From the cell containing the given text, extract its center point as [x, y] coordinate. 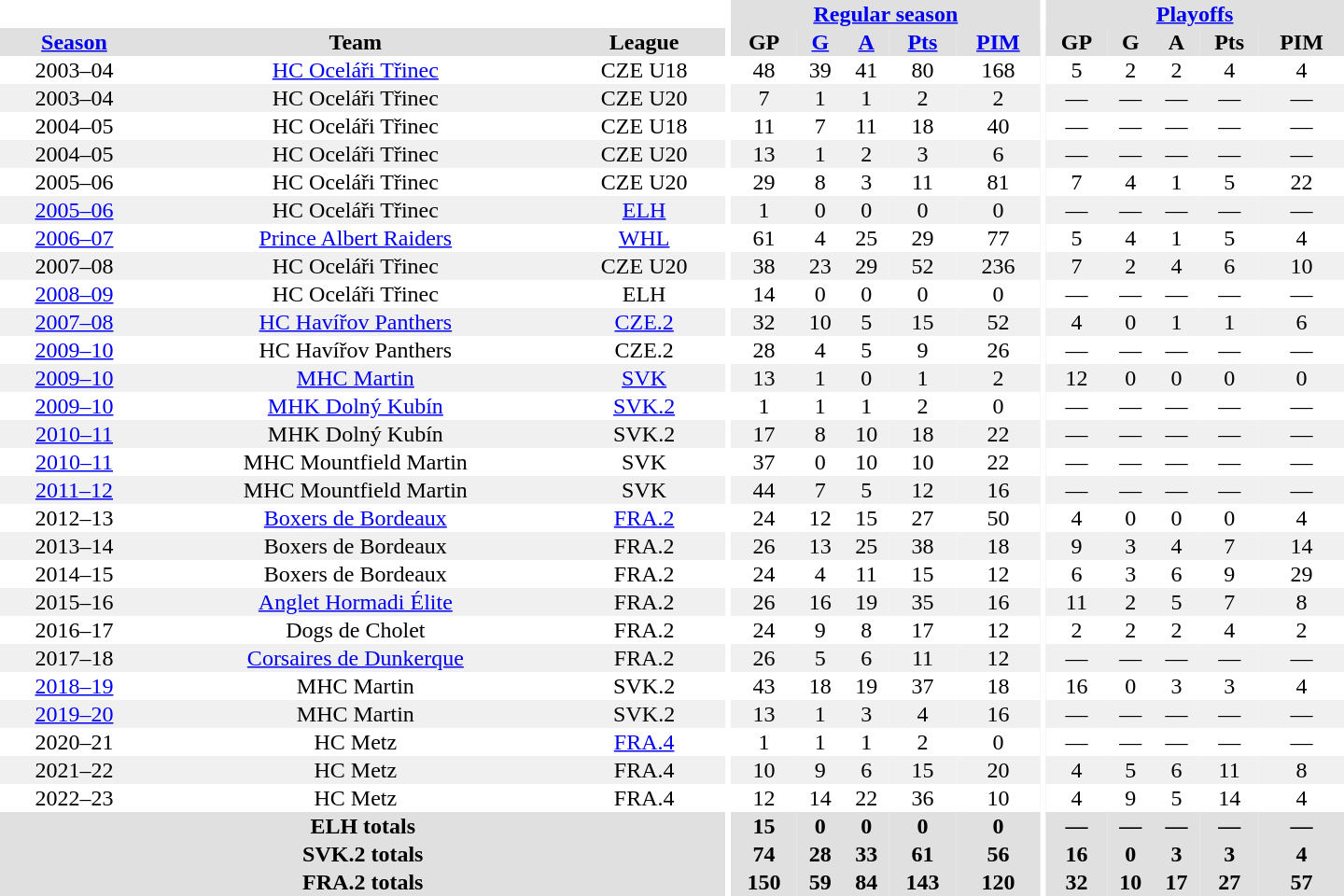
Prince Albert Raiders [356, 238]
2008–09 [75, 294]
150 [763, 882]
40 [999, 126]
Corsaires de Dunkerque [356, 658]
2017–18 [75, 658]
35 [922, 602]
39 [819, 70]
2014–15 [75, 574]
48 [763, 70]
44 [763, 490]
59 [819, 882]
Season [75, 42]
2015–16 [75, 602]
43 [763, 686]
2019–20 [75, 714]
2016–17 [75, 630]
57 [1301, 882]
236 [999, 266]
Anglet Hormadi Élite [356, 602]
36 [922, 798]
33 [866, 854]
56 [999, 854]
168 [999, 70]
23 [819, 266]
81 [999, 182]
80 [922, 70]
2013–14 [75, 546]
Dogs de Cholet [356, 630]
Team [356, 42]
2021–22 [75, 770]
Playoffs [1195, 14]
2020–21 [75, 742]
20 [999, 770]
50 [999, 518]
FRA.2 totals [363, 882]
SVK.2 totals [363, 854]
143 [922, 882]
120 [999, 882]
84 [866, 882]
WHL [644, 238]
77 [999, 238]
2011–12 [75, 490]
2018–19 [75, 686]
ELH totals [363, 826]
74 [763, 854]
2006–07 [75, 238]
League [644, 42]
41 [866, 70]
2012–13 [75, 518]
2022–23 [75, 798]
Regular season [886, 14]
